Extract the (X, Y) coordinate from the center of the cell holding the provided text.  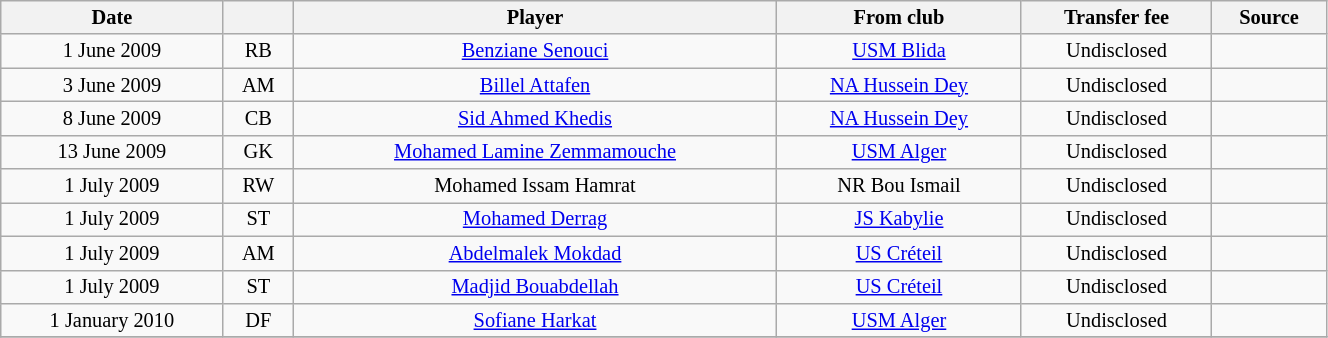
JS Kabylie (900, 219)
Sofiane Harkat (536, 320)
Date (112, 17)
NR Bou Ismail (900, 186)
GK (258, 152)
3 June 2009 (112, 85)
Madjid Bouabdellah (536, 287)
1 June 2009 (112, 51)
1 January 2010 (112, 320)
CB (258, 118)
From club (900, 17)
Abdelmalek Mokdad (536, 253)
8 June 2009 (112, 118)
Sid Ahmed Khedis (536, 118)
USM Blida (900, 51)
DF (258, 320)
Transfer fee (1116, 17)
Mohamed Derrag (536, 219)
Billel Attafen (536, 85)
Mohamed Lamine Zemmamouche (536, 152)
Source (1270, 17)
Benziane Senouci (536, 51)
RW (258, 186)
Mohamed Issam Hamrat (536, 186)
Player (536, 17)
RB (258, 51)
13 June 2009 (112, 152)
